Scan for the cell matching the given text and deliver its [X, Y] coordinate at center. 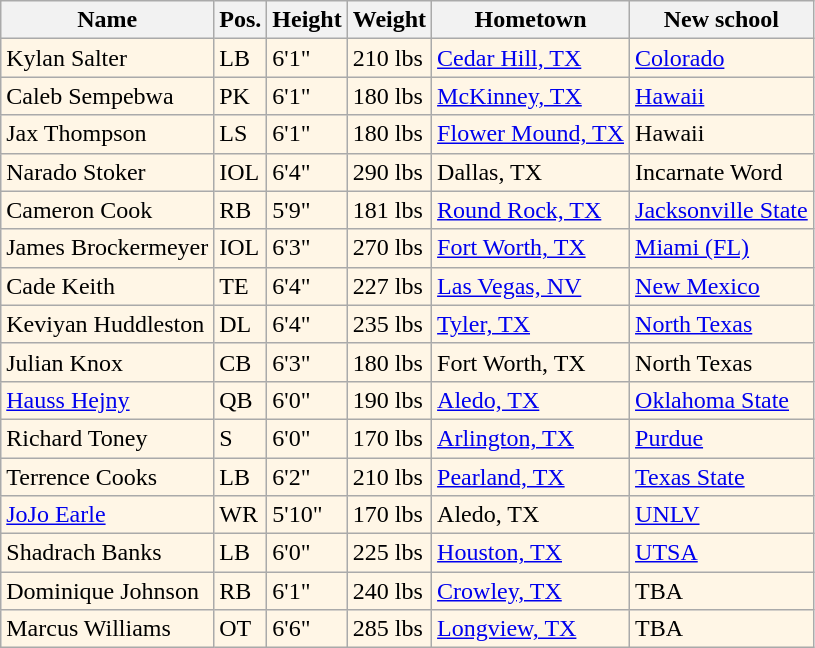
Marcus Williams [108, 629]
James Brockermeyer [108, 248]
Oklahoma State [722, 400]
181 lbs [389, 210]
LS [240, 134]
Weight [389, 20]
270 lbs [389, 248]
Pearland, TX [531, 477]
290 lbs [389, 172]
Kylan Salter [108, 58]
Cedar Hill, TX [531, 58]
Miami (FL) [722, 248]
Cameron Cook [108, 210]
Julian Knox [108, 362]
6'2" [307, 477]
Hauss Hejny [108, 400]
Keviyan Huddleston [108, 324]
OT [240, 629]
DL [240, 324]
Tyler, TX [531, 324]
Las Vegas, NV [531, 286]
Richard Toney [108, 438]
UNLV [722, 515]
Houston, TX [531, 553]
Purdue [722, 438]
Longview, TX [531, 629]
Caleb Sempebwa [108, 96]
QB [240, 400]
Hometown [531, 20]
Crowley, TX [531, 591]
Jax Thompson [108, 134]
Narado Stoker [108, 172]
6'6" [307, 629]
240 lbs [389, 591]
PK [240, 96]
Cade Keith [108, 286]
Jacksonville State [722, 210]
225 lbs [389, 553]
Flower Mound, TX [531, 134]
S [240, 438]
227 lbs [389, 286]
Name [108, 20]
WR [240, 515]
JoJo Earle [108, 515]
TE [240, 286]
Texas State [722, 477]
Colorado [722, 58]
Shadrach Banks [108, 553]
Round Rock, TX [531, 210]
New school [722, 20]
235 lbs [389, 324]
Arlington, TX [531, 438]
Pos. [240, 20]
190 lbs [389, 400]
285 lbs [389, 629]
Terrence Cooks [108, 477]
5'10" [307, 515]
CB [240, 362]
Incarnate Word [722, 172]
Dallas, TX [531, 172]
McKinney, TX [531, 96]
5'9" [307, 210]
UTSA [722, 553]
New Mexico [722, 286]
Height [307, 20]
Dominique Johnson [108, 591]
